Extract the (x, y) coordinate from the center of the cell holding the provided text.  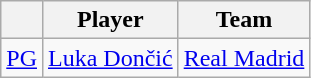
Player (110, 20)
Luka Dončić (110, 58)
PG (22, 58)
Real Madrid (244, 58)
Team (244, 20)
